From the cell containing the given text, extract its center point as (X, Y) coordinate. 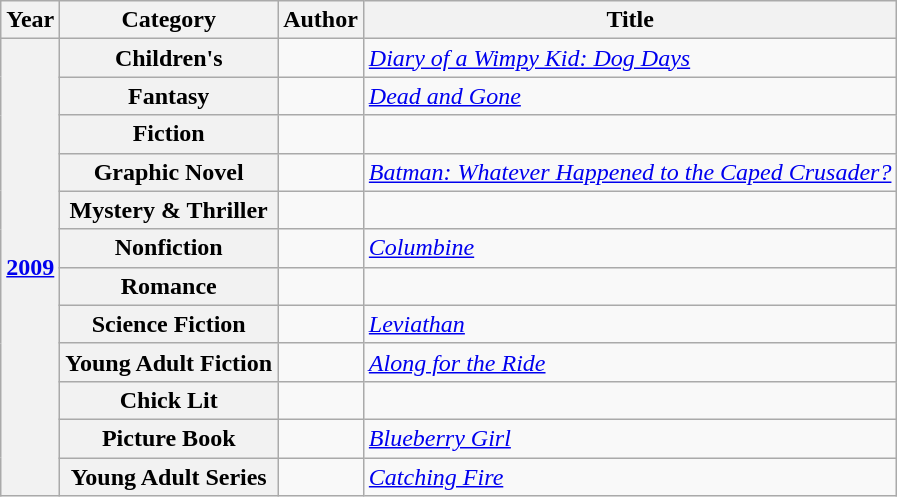
Diary of a Wimpy Kid: Dog Days (630, 58)
Author (321, 20)
Columbine (630, 248)
Romance (169, 286)
Chick Lit (169, 400)
Nonfiction (169, 248)
Science Fiction (169, 324)
Along for the Ride (630, 362)
Fiction (169, 134)
Young Adult Fiction (169, 362)
Mystery & Thriller (169, 210)
Batman: Whatever Happened to the Caped Crusader? (630, 172)
2009 (30, 268)
Blueberry Girl (630, 438)
Year (30, 20)
Fantasy (169, 96)
Title (630, 20)
Dead and Gone (630, 96)
Leviathan (630, 324)
Picture Book (169, 438)
Children's (169, 58)
Catching Fire (630, 477)
Graphic Novel (169, 172)
Young Adult Series (169, 477)
Category (169, 20)
